Capture the cell that displays the provided text and extract its [X, Y] central coordinate. 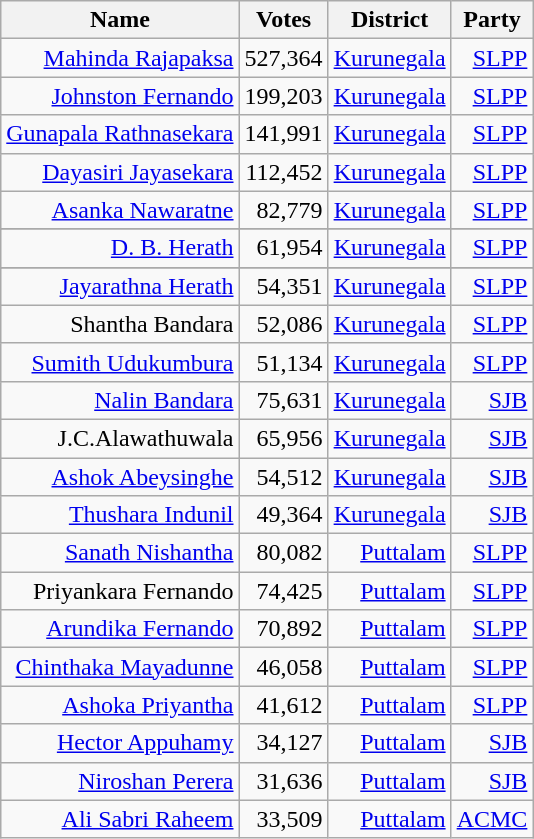
Thushara Indunil [120, 515]
52,086 [284, 324]
Asanka Nawaratne [120, 210]
54,512 [284, 477]
54,351 [284, 286]
41,612 [284, 705]
Johnston Fernando [120, 96]
Nalin Bandara [120, 400]
Name [120, 20]
Chinthaka Mayadunne [120, 667]
80,082 [284, 553]
199,203 [284, 96]
141,991 [284, 134]
112,452 [284, 172]
75,631 [284, 400]
D. B. Herath [120, 248]
Sanath Nishantha [120, 553]
74,425 [284, 591]
Ashoka Priyantha [120, 705]
Shantha Bandara [120, 324]
51,134 [284, 362]
Votes [284, 20]
Hector Appuhamy [120, 743]
70,892 [284, 629]
Arundika Fernando [120, 629]
82,779 [284, 210]
34,127 [284, 743]
Priyankara Fernando [120, 591]
Ali Sabri Raheem [120, 819]
Sumith Udukumbura [120, 362]
Jayarathna Herath [120, 286]
Ashok Abeysinghe [120, 477]
Dayasiri Jayasekara [120, 172]
Niroshan Perera [120, 781]
61,954 [284, 248]
J.C.Alawathuwala [120, 438]
33,509 [284, 819]
31,636 [284, 781]
46,058 [284, 667]
Gunapala Rathnasekara [120, 134]
Party [492, 20]
Mahinda Rajapaksa [120, 58]
District [390, 20]
49,364 [284, 515]
ACMC [492, 819]
65,956 [284, 438]
527,364 [284, 58]
